Return [x, y] of the center of cell containing provided text 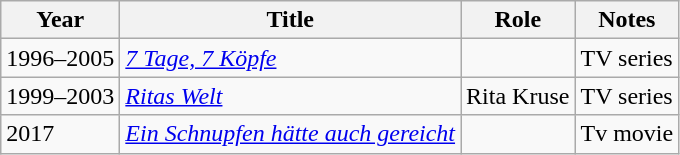
7 Tage, 7 Köpfe [290, 58]
Rita Kruse [518, 96]
1999–2003 [60, 96]
Role [518, 20]
Notes [627, 20]
Year [60, 20]
Ein Schnupfen hätte auch gereicht [290, 134]
Title [290, 20]
Tv movie [627, 134]
2017 [60, 134]
Ritas Welt [290, 96]
1996–2005 [60, 58]
